For the text-containing cell, return its midpoint in (x, y) coordinate format. 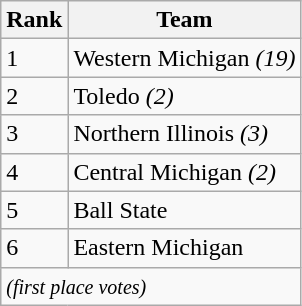
Ball State (184, 210)
3 (34, 134)
Toledo (2) (184, 96)
6 (34, 248)
5 (34, 210)
Rank (34, 20)
Eastern Michigan (184, 248)
2 (34, 96)
Western Michigan (19) (184, 58)
(first place votes) (151, 286)
4 (34, 172)
Central Michigan (2) (184, 172)
Northern Illinois (3) (184, 134)
Team (184, 20)
1 (34, 58)
